Capture the cell that displays the provided text and extract its [X, Y] central coordinate. 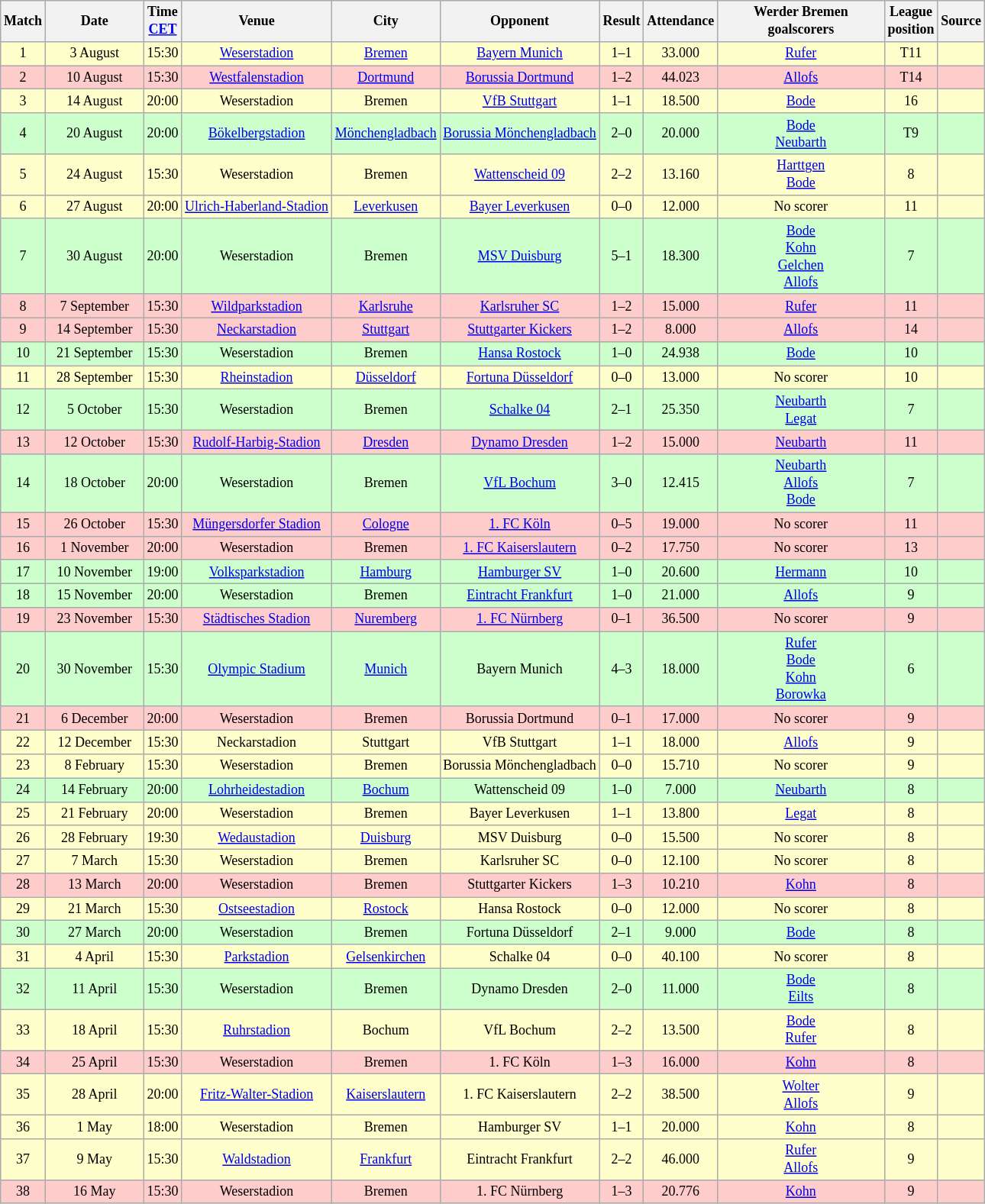
Olympic Stadium [257, 669]
TimeCET [163, 21]
Volksparkstadion [257, 571]
Cologne [386, 524]
30 August [95, 257]
Düsseldorf [386, 377]
25 [23, 814]
Gelsenkirchen [386, 956]
19.000 [681, 524]
16.000 [681, 1063]
1 May [95, 1127]
15 November [95, 596]
18 October [95, 483]
13.500 [681, 1030]
Mönchengladbach [386, 134]
21 February [95, 814]
Date [95, 21]
30 [23, 933]
18.500 [681, 101]
1 [23, 53]
23 November [95, 620]
12.100 [681, 861]
17.000 [681, 718]
Ulrich-Haberland-Stadion [257, 206]
Fritz-Walter-Stadion [257, 1095]
Kaiserslautern [386, 1095]
7.000 [681, 789]
38 [23, 1191]
28 September [95, 377]
7 March [95, 861]
19:00 [163, 571]
40.100 [681, 956]
21 [23, 718]
14 September [95, 330]
Leverkusen [386, 206]
18.300 [681, 257]
5–1 [622, 257]
Westfalenstadion [257, 78]
Bökelbergstadion [257, 134]
5 [23, 175]
36 [23, 1127]
Dresden [386, 441]
46.000 [681, 1160]
8 February [95, 767]
Hamburg [386, 571]
Dortmund [386, 78]
Rufer Bode Kohn Borowka [802, 669]
10 August [95, 78]
Munich [386, 669]
21 September [95, 353]
Opponent [519, 21]
18:00 [163, 1127]
Rudolf-Harbig-Stadion [257, 441]
Hermann [802, 571]
4 April [95, 956]
29 [23, 909]
4 [23, 134]
27 March [95, 933]
Duisburg [386, 837]
13.160 [681, 175]
16 May [95, 1191]
Wedaustadion [257, 837]
44.023 [681, 78]
11 April [95, 989]
Lohrheidestadion [257, 789]
Neubarth Legat [802, 410]
19:30 [163, 837]
28 [23, 886]
20 [23, 669]
Rufer Allofs [802, 1160]
18 [23, 596]
Bode Neubarth [802, 134]
6 December [95, 718]
25.350 [681, 410]
28 April [95, 1095]
35 [23, 1095]
33 [23, 1030]
13.000 [681, 377]
3 [23, 101]
10.210 [681, 886]
Müngersdorfer Stadion [257, 524]
26 October [95, 524]
24 August [95, 175]
Source [961, 21]
13 March [95, 886]
Nuremberg [386, 620]
Wolter Allofs [802, 1095]
1 November [95, 548]
Rheinstadion [257, 377]
12.415 [681, 483]
37 [23, 1160]
Venue [257, 21]
21 March [95, 909]
15 [23, 524]
11.000 [681, 989]
Parkstadion [257, 956]
18 April [95, 1030]
9.000 [681, 933]
Rostock [386, 909]
27 August [95, 206]
17.750 [681, 548]
33.000 [681, 53]
Waldstadion [257, 1160]
20 August [95, 134]
Bode Rufer [802, 1030]
T11 [911, 53]
4–3 [622, 669]
Werder Bremengoalscorers [802, 21]
31 [23, 956]
Attendance [681, 21]
9 May [95, 1160]
Legat [802, 814]
32 [23, 989]
Leagueposition [911, 21]
14 August [95, 101]
15.710 [681, 767]
8.000 [681, 330]
21.000 [681, 596]
17 [23, 571]
24.938 [681, 353]
3–0 [622, 483]
12 December [95, 742]
19 [23, 620]
Bode Eilts [802, 989]
T9 [911, 134]
Bode Kohn Gelchen Allofs [802, 257]
24 [23, 789]
Ostseestadion [257, 909]
Frankfurt [386, 1160]
Karlsruhe [386, 305]
2 [23, 78]
25 April [95, 1063]
15.500 [681, 837]
City [386, 21]
T14 [911, 78]
7 September [95, 305]
Städtisches Stadion [257, 620]
Wildparkstadion [257, 305]
Neubarth Allofs Bode [802, 483]
0–5 [622, 524]
3 August [95, 53]
27 [23, 861]
20.600 [681, 571]
0–2 [622, 548]
14 February [95, 789]
34 [23, 1063]
38.500 [681, 1095]
28 February [95, 837]
22 [23, 742]
20.776 [681, 1191]
23 [23, 767]
12 October [95, 441]
Result [622, 21]
30 November [95, 669]
13.800 [681, 814]
5 October [95, 410]
10 November [95, 571]
36.500 [681, 620]
12 [23, 410]
Match [23, 21]
26 [23, 837]
Ruhrstadion [257, 1030]
Harttgen Bode [802, 175]
